For the text-containing cell, return its midpoint in (x, y) coordinate format. 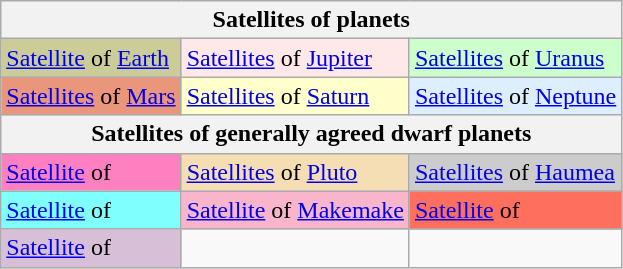
Satellites of planets (312, 20)
Satellites of Pluto (295, 172)
Satellites of Saturn (295, 96)
Satellites of Uranus (515, 58)
Satellites of generally agreed dwarf planets (312, 134)
Satellite of Makemake (295, 210)
Satellites of Jupiter (295, 58)
Satellites of Haumea (515, 172)
Satellite of Earth (91, 58)
Satellites of Neptune (515, 96)
Satellites of Mars (91, 96)
